Scan for the cell matching the given text and deliver its (x, y) coordinate at center. 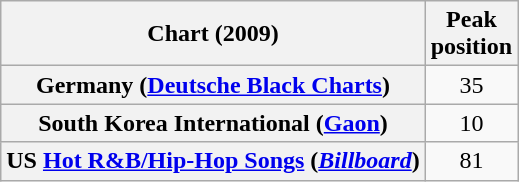
Peakposition (471, 34)
35 (471, 85)
10 (471, 123)
81 (471, 161)
Chart (2009) (213, 34)
US Hot R&B/Hip-Hop Songs (Billboard) (213, 161)
South Korea International (Gaon) (213, 123)
Germany (Deutsche Black Charts) (213, 85)
